Determine the [X, Y] coordinate at the center of the cell enclosing the given text.  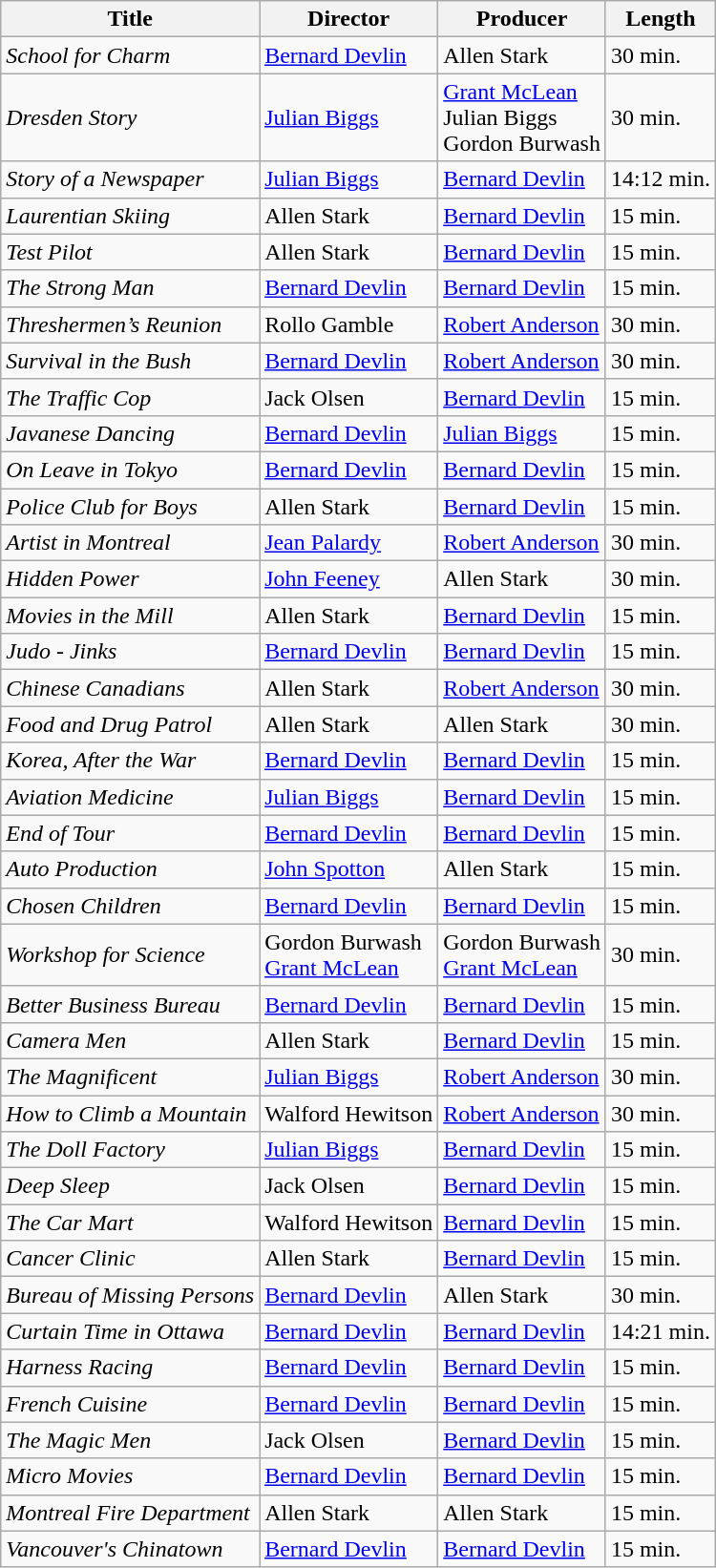
The Car Mart [130, 1223]
Producer [522, 19]
Auto Production [130, 869]
Dresden Story [130, 117]
Rollo Gamble [349, 324]
Director [349, 19]
Length [661, 19]
Title [130, 19]
Deep Sleep [130, 1186]
Judo - Jinks [130, 652]
Better Business Bureau [130, 1004]
Camera Men [130, 1040]
Chinese Canadians [130, 688]
Vancouver's Chinatown [130, 1549]
Food and Drug Patrol [130, 724]
French Cuisine [130, 1404]
Micro Movies [130, 1476]
Workshop for Science [130, 954]
The Magic Men [130, 1440]
Artist in Montreal [130, 543]
Curtain Time in Ottawa [130, 1331]
Aviation Medicine [130, 797]
Test Pilot [130, 252]
School for Charm [130, 55]
The Traffic Cop [130, 397]
14:21 min. [661, 1331]
The Doll Factory [130, 1150]
Cancer Clinic [130, 1259]
Bureau of Missing Persons [130, 1295]
Grant McLeanJulian BiggsGordon Burwash [522, 117]
Harness Racing [130, 1368]
Laurentian Skiing [130, 216]
Chosen Children [130, 906]
End of Tour [130, 833]
John Spotton [349, 869]
The Magnificent [130, 1077]
Javanese Dancing [130, 433]
How to Climb a Mountain [130, 1114]
Survival in the Bush [130, 361]
Police Club for Boys [130, 507]
Movies in the Mill [130, 616]
Montreal Fire Department [130, 1513]
Jean Palardy [349, 543]
John Feeney [349, 579]
Hidden Power [130, 579]
Korea, After the War [130, 761]
Story of a Newspaper [130, 179]
Threshermen’s Reunion [130, 324]
On Leave in Tokyo [130, 470]
The Strong Man [130, 288]
14:12 min. [661, 179]
